Find where the given text appears and provide that cell's center as (x, y) coordinate. 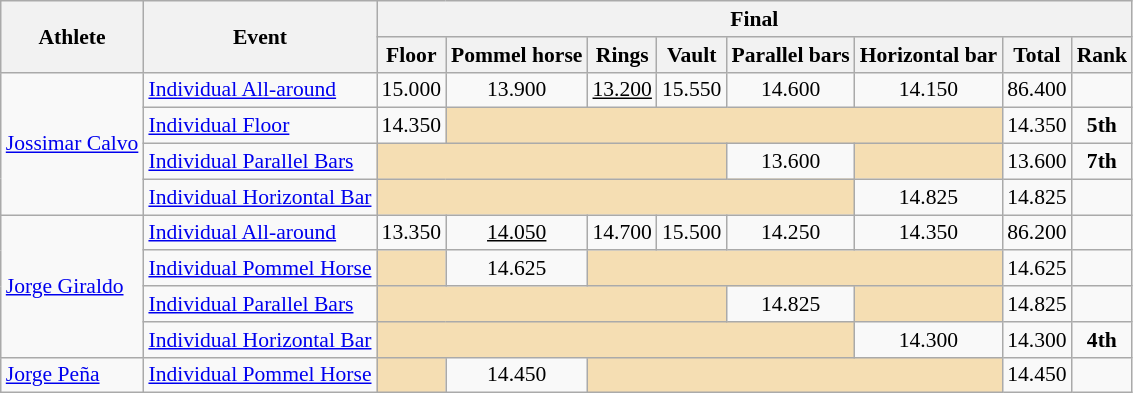
7th (1102, 162)
14.700 (622, 233)
13.900 (516, 90)
Parallel bars (790, 55)
13.200 (622, 90)
14.600 (790, 90)
86.200 (1036, 233)
Total (1036, 55)
15.000 (412, 90)
Final (755, 19)
15.500 (692, 233)
Rings (622, 55)
13.350 (412, 233)
4th (1102, 340)
Individual Floor (260, 126)
Jorge Peña (72, 375)
Floor (412, 55)
Vault (692, 55)
14.050 (516, 233)
Athlete (72, 36)
Rank (1102, 55)
Pommel horse (516, 55)
Event (260, 36)
86.400 (1036, 90)
5th (1102, 126)
14.250 (790, 233)
15.550 (692, 90)
14.150 (928, 90)
Horizontal bar (928, 55)
Jossimar Calvo (72, 143)
Jorge Giraldo (72, 286)
